Identify which cell holds the provided text, then report its [X, Y] central coordinate. 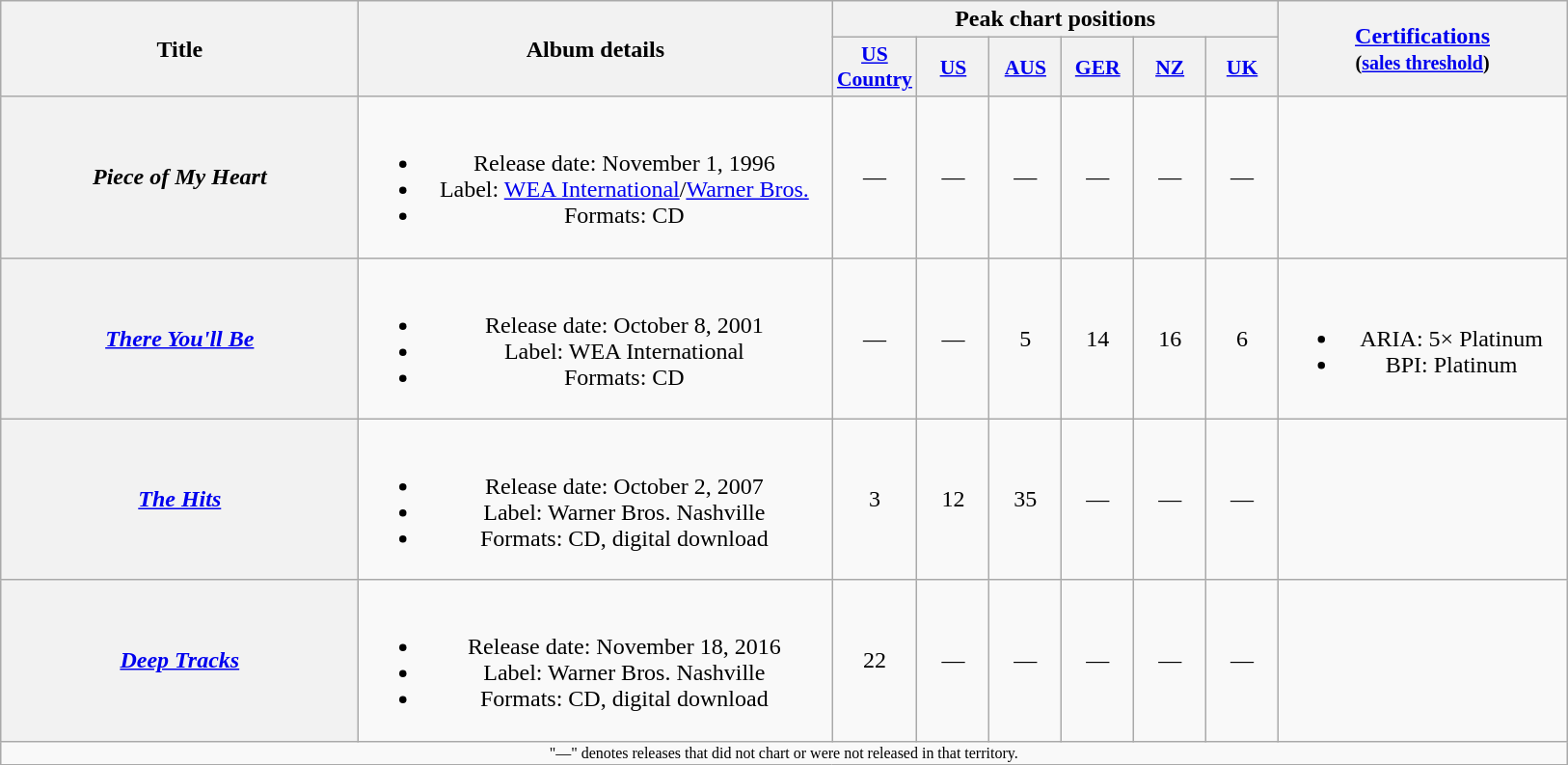
Release date: November 1, 1996Label: WEA International/Warner Bros.Formats: CD [596, 178]
6 [1242, 338]
Release date: November 18, 2016Label: Warner Bros. NashvilleFormats: CD, digital download [596, 660]
Piece of My Heart [179, 178]
The Hits [179, 500]
16 [1171, 338]
UK [1242, 68]
GER [1097, 68]
Deep Tracks [179, 660]
35 [1026, 500]
There You'll Be [179, 338]
12 [953, 500]
"—" denotes releases that did not chart or were not released in that territory. [784, 752]
Release date: October 2, 2007Label: Warner Bros. NashvilleFormats: CD, digital download [596, 500]
AUS [1026, 68]
3 [875, 500]
USCountry [875, 68]
NZ [1171, 68]
US [953, 68]
Album details [596, 48]
Peak chart positions [1055, 19]
5 [1026, 338]
Release date: October 8, 2001Label: WEA InternationalFormats: CD [596, 338]
22 [875, 660]
14 [1097, 338]
ARIA: 5× PlatinumBPI: Platinum [1423, 338]
Certifications(sales threshold) [1423, 48]
Title [179, 48]
